Determine the (X, Y) coordinate at the center of the cell enclosing the given text.  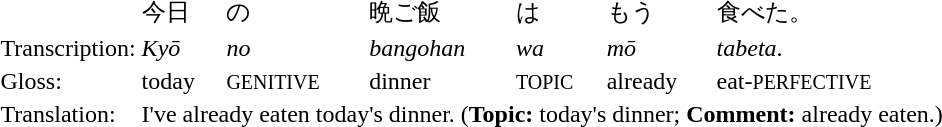
TOPIC (558, 81)
mō (658, 49)
Kyō (181, 49)
already (658, 81)
GENITIVE (295, 81)
no (295, 49)
bangohan (440, 49)
dinner (440, 81)
today (181, 81)
wa (558, 49)
